Find where the given text appears and provide that cell's center as [X, Y] coordinate. 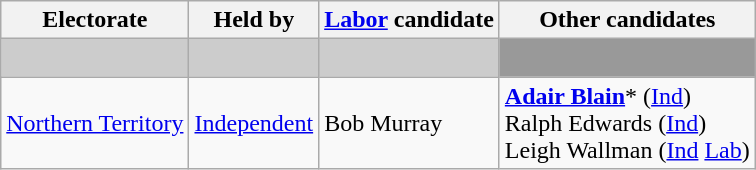
Adair Blain* (Ind)Ralph Edwards (Ind)Leigh Wallman (Ind Lab) [627, 123]
Held by [254, 20]
Other candidates [627, 20]
Independent [254, 123]
Bob Murray [410, 123]
Labor candidate [410, 20]
Northern Territory [95, 123]
Electorate [95, 20]
